Return the [X, Y] coordinate for the center point of the cell that contains the specified text.  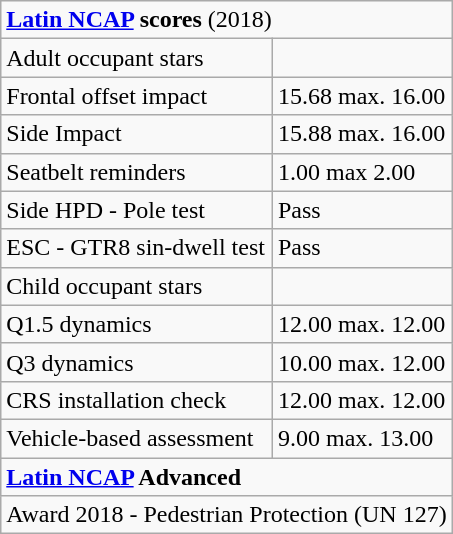
15.88 max. 16.00 [362, 134]
Vehicle-based assessment [137, 438]
Latin NCAP Advanced [226, 477]
ESC - GTR8 sin-dwell test [137, 248]
Award 2018 - Pedestrian Protection (UN 127) [226, 515]
Q3 dynamics [137, 362]
Side Impact [137, 134]
Latin NCAP scores (2018) [226, 20]
9.00 max. 13.00 [362, 438]
Adult occupant stars [137, 58]
Frontal offset impact [137, 96]
Side HPD - Pole test [137, 210]
CRS installation check [137, 400]
1.00 max 2.00 [362, 172]
Seatbelt reminders [137, 172]
Q1.5 dynamics [137, 324]
15.68 max. 16.00 [362, 96]
Child occupant stars [137, 286]
10.00 max. 12.00 [362, 362]
